Provide the [x, y] coordinate of the cell's center where the given text is located.  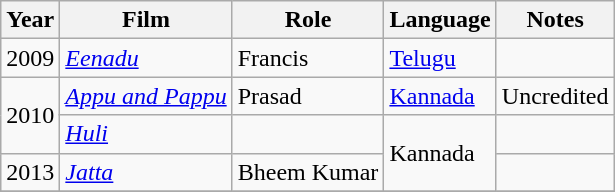
Notes [555, 20]
Huli [146, 134]
Uncredited [555, 96]
2013 [30, 172]
Prasad [308, 96]
Bheem Kumar [308, 172]
2009 [30, 58]
Appu and Pappu [146, 96]
Year [30, 20]
2010 [30, 115]
Language [440, 20]
Role [308, 20]
Francis [308, 58]
Film [146, 20]
Jatta [146, 172]
Eenadu [146, 58]
Telugu [440, 58]
